Output the [x, y] coordinate of the center of the cell containing the given text.  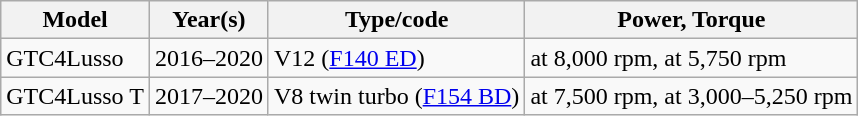
GTC4Lusso [76, 58]
at 8,000 rpm, at 5,750 rpm [692, 58]
V8 twin turbo (F154 BD) [396, 96]
V12 (F140 ED) [396, 58]
at 7,500 rpm, at 3,000–5,250 rpm [692, 96]
Year(s) [208, 20]
2016–2020 [208, 58]
2017–2020 [208, 96]
GTC4Lusso T [76, 96]
Power, Torque [692, 20]
Type/code [396, 20]
Model [76, 20]
